Scan for the cell matching the given text and deliver its [x, y] coordinate at center. 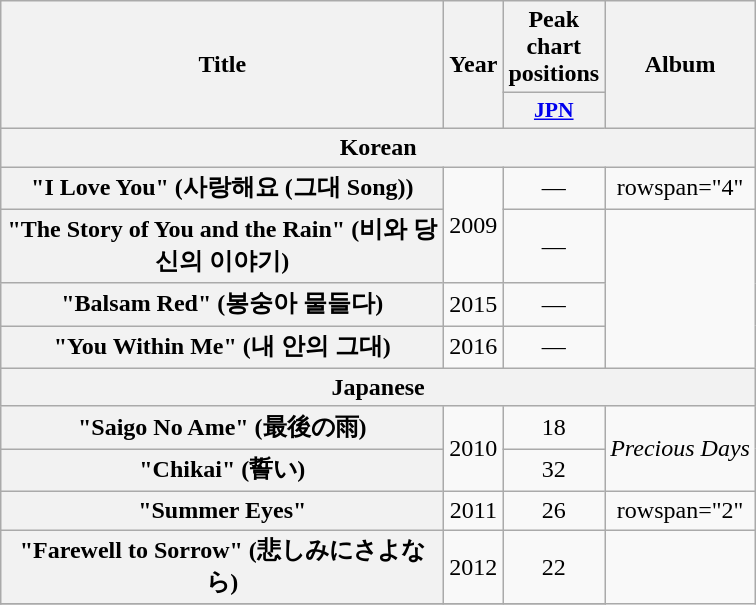
Album [680, 65]
2016 [474, 348]
2011 [474, 510]
"Summer Eyes" [222, 510]
2009 [474, 224]
"Saigo No Ame" (最後の雨) [222, 428]
2010 [474, 448]
2012 [474, 567]
"Balsam Red" (봉숭아 물들다) [222, 304]
rowspan="4" [680, 188]
"The Story of You and the Rain" (비와 당신의 이야기) [222, 246]
26 [554, 510]
Title [222, 65]
2015 [474, 304]
"Chikai" (誓い) [222, 470]
18 [554, 428]
Year [474, 65]
32 [554, 470]
"You Within Me" (내 안의 그대) [222, 348]
Precious Days [680, 448]
"I Love You" (사랑해요 (그대 Song)) [222, 188]
Peak chart positions [554, 47]
22 [554, 567]
Japanese [378, 387]
rowspan="2" [680, 510]
"Farewell to Sorrow" (悲しみにさよなら) [222, 567]
Korean [378, 147]
JPN [554, 111]
